From the cell containing the given text, extract its center point as [x, y] coordinate. 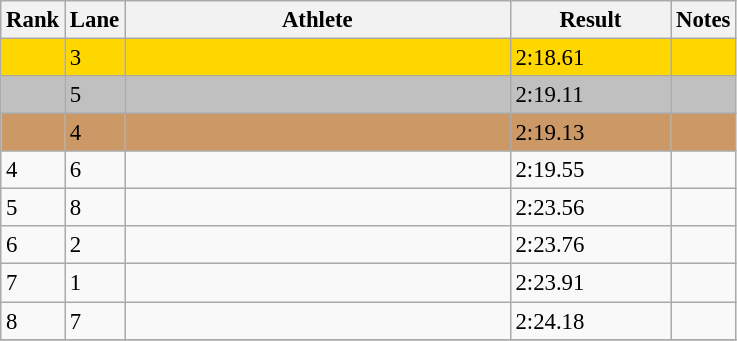
1 [95, 283]
2:23.76 [590, 245]
2:24.18 [590, 321]
2:23.56 [590, 208]
Rank [33, 20]
Notes [704, 20]
2:18.61 [590, 58]
Lane [95, 20]
3 [95, 58]
2:23.91 [590, 283]
2 [95, 245]
Result [590, 20]
2:19.13 [590, 133]
Athlete [318, 20]
2:19.55 [590, 170]
2:19.11 [590, 95]
